Output the (X, Y) coordinate of the center of the cell containing the given text.  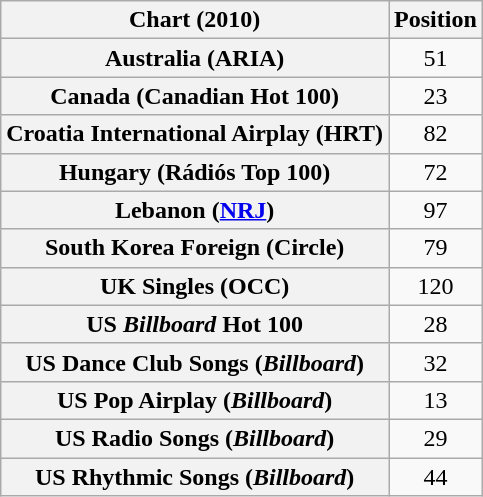
Canada (Canadian Hot 100) (195, 96)
29 (436, 438)
US Billboard Hot 100 (195, 324)
79 (436, 248)
72 (436, 172)
Position (436, 20)
Croatia International Airplay (HRT) (195, 134)
23 (436, 96)
UK Singles (OCC) (195, 286)
US Radio Songs (Billboard) (195, 438)
82 (436, 134)
Hungary (Rádiós Top 100) (195, 172)
US Rhythmic Songs (Billboard) (195, 477)
Australia (ARIA) (195, 58)
97 (436, 210)
13 (436, 400)
Lebanon (NRJ) (195, 210)
32 (436, 362)
Chart (2010) (195, 20)
US Pop Airplay (Billboard) (195, 400)
US Dance Club Songs (Billboard) (195, 362)
28 (436, 324)
120 (436, 286)
44 (436, 477)
South Korea Foreign (Circle) (195, 248)
51 (436, 58)
